Search for the cell housing the specified text and yield its [X, Y] center coordinate. 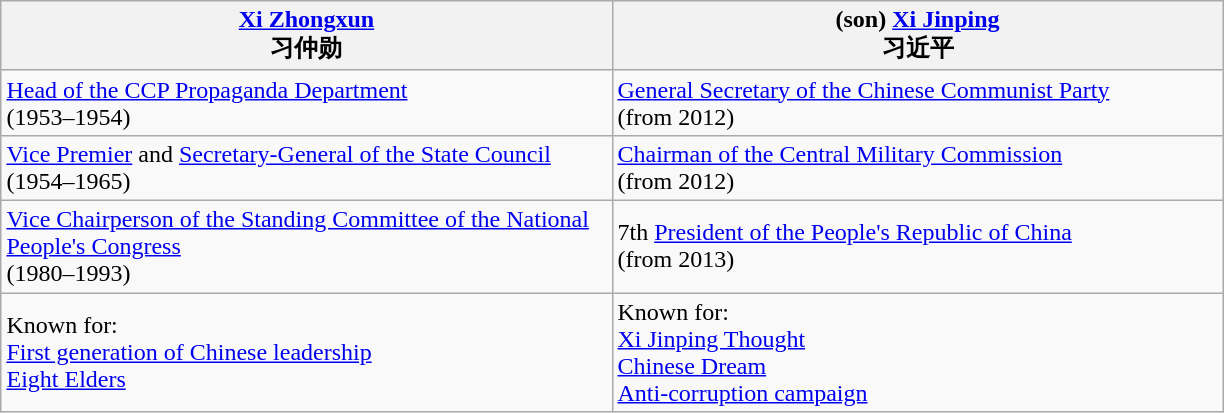
Head of the CCP Propaganda Department(1953–1954) [306, 102]
Known for:Xi Jinping ThoughtChinese DreamAnti-corruption campaign [918, 352]
Known for:First generation of Chinese leadershipEight Elders [306, 352]
Xi Zhongxun习仲勋 [306, 36]
(son) Xi Jinping习近平 [918, 36]
General Secretary of the Chinese Communist Party(from 2012) [918, 102]
7th President of the People's Republic of China(from 2013) [918, 246]
Chairman of the Central Military Commission(from 2012) [918, 168]
Vice Premier and Secretary-General of the State Council(1954–1965) [306, 168]
Vice Chairperson of the Standing Committee of the National People's Congress(1980–1993) [306, 246]
